Identify which cell holds the provided text, then report its [x, y] central coordinate. 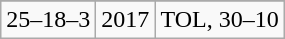
TOL, 30–10 [220, 20]
2017 [126, 20]
25–18–3 [48, 20]
